Locate the cell with the specified text and output its [x, y] center coordinate. 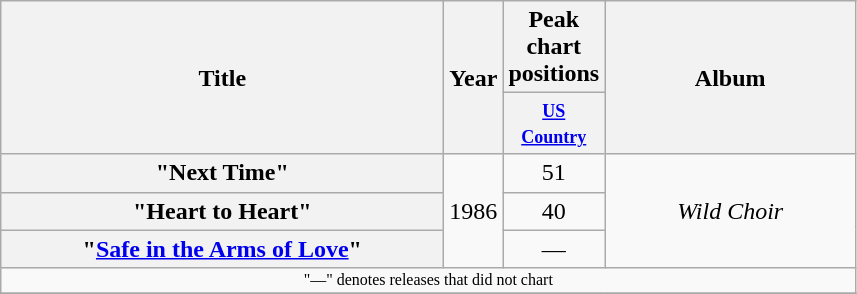
"Heart to Heart" [222, 211]
1986 [474, 211]
Wild Choir [730, 211]
US Country [554, 124]
"—" denotes releases that did not chart [428, 280]
Title [222, 78]
Album [730, 78]
Year [474, 78]
Peakchartpositions [554, 47]
"Safe in the Arms of Love" [222, 249]
40 [554, 211]
— [554, 249]
51 [554, 173]
"Next Time" [222, 173]
